For the text-containing cell, return its midpoint in (X, Y) coordinate format. 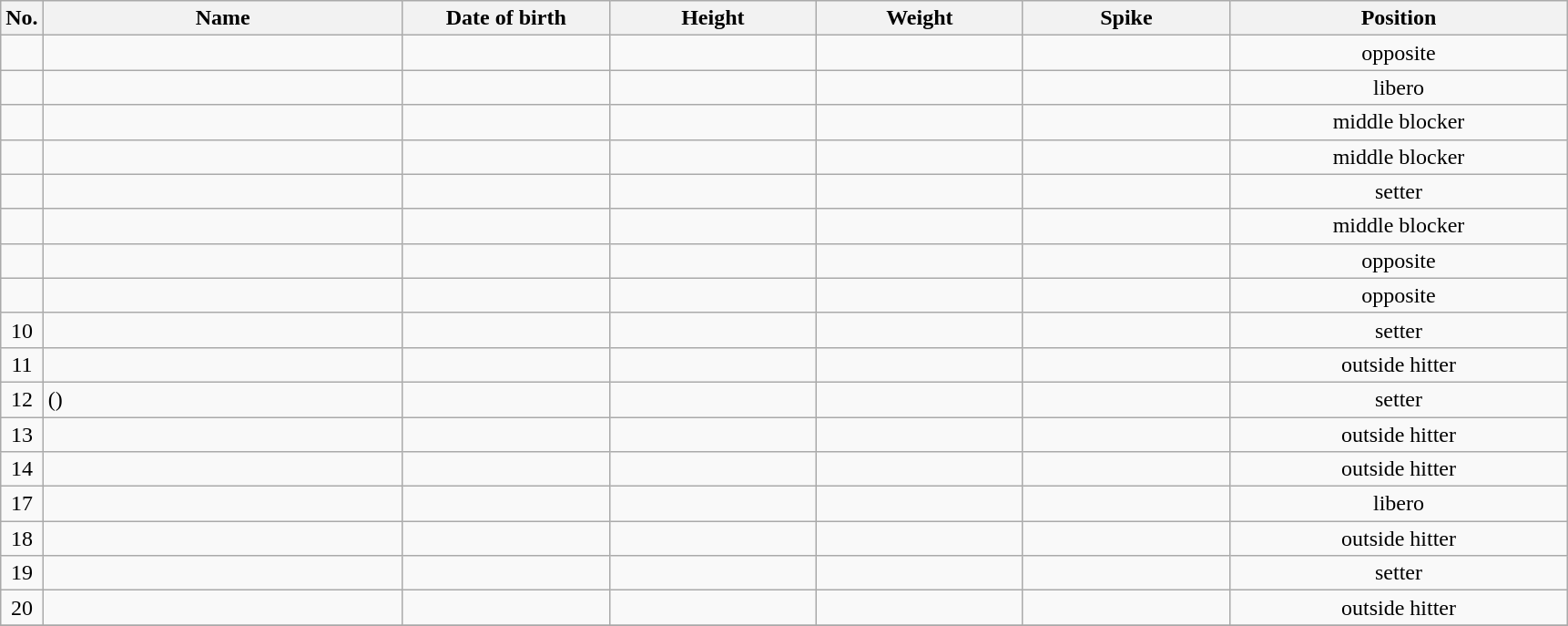
Name (222, 18)
13 (22, 435)
14 (22, 469)
Date of birth (506, 18)
Height (712, 18)
18 (22, 539)
Spike (1125, 18)
20 (22, 608)
Weight (920, 18)
11 (22, 364)
10 (22, 330)
17 (22, 504)
12 (22, 399)
() (222, 399)
Position (1399, 18)
No. (22, 18)
19 (22, 573)
